Detect which cell encompasses the target text, then output its [X, Y] center coordinate. 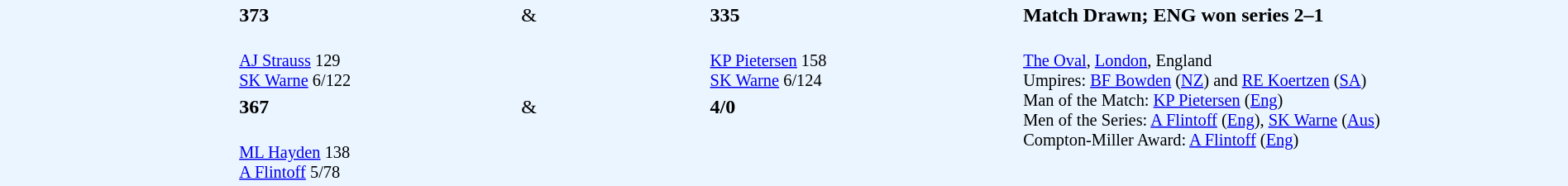
KP Pietersen 158 SK Warne 6/124 [864, 61]
335 [864, 15]
373 [378, 15]
AJ Strauss 129 SK Warne 6/122 [378, 61]
Match Drawn; ENG won series 2–1 [1293, 15]
4/0 [864, 107]
367 [378, 107]
ML Hayden 138 A Flintoff 5/78 [378, 152]
